Pinpoint the cell where the given text exists, returning its (X, Y) midpoint coordinate. 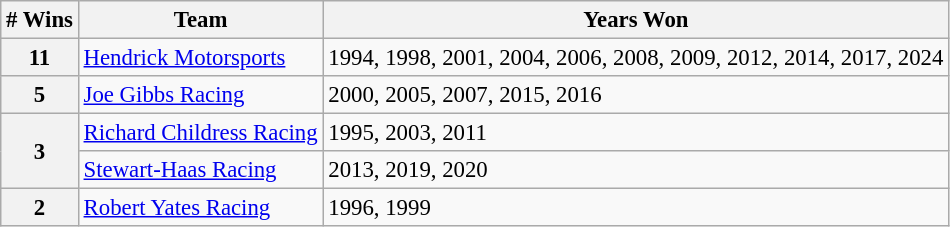
11 (40, 58)
5 (40, 95)
Hendrick Motorsports (200, 58)
2000, 2005, 2007, 2015, 2016 (636, 95)
Robert Yates Racing (200, 208)
Joe Gibbs Racing (200, 95)
1996, 1999 (636, 208)
# Wins (40, 20)
1994, 1998, 2001, 2004, 2006, 2008, 2009, 2012, 2014, 2017, 2024 (636, 58)
Team (200, 20)
2013, 2019, 2020 (636, 170)
2 (40, 208)
3 (40, 152)
1995, 2003, 2011 (636, 133)
Stewart-Haas Racing (200, 170)
Years Won (636, 20)
Richard Childress Racing (200, 133)
